Provide the [x, y] coordinate of the cell's center where the given text is located.  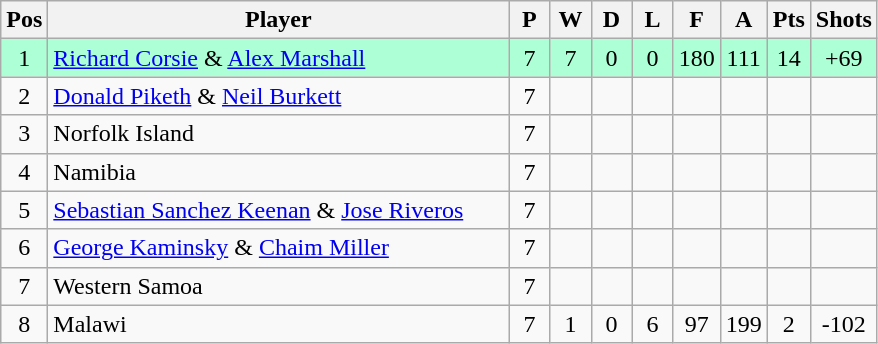
Sebastian Sanchez Keenan & Jose Riveros [278, 210]
D [612, 20]
Pts [788, 20]
L [652, 20]
+69 [844, 58]
Western Samoa [278, 286]
-102 [844, 324]
111 [744, 58]
Donald Piketh & Neil Burkett [278, 96]
4 [24, 172]
Shots [844, 20]
8 [24, 324]
Namibia [278, 172]
Pos [24, 20]
5 [24, 210]
Malawi [278, 324]
A [744, 20]
3 [24, 134]
Richard Corsie & Alex Marshall [278, 58]
P [530, 20]
Norfolk Island [278, 134]
George Kaminsky & Chaim Miller [278, 248]
180 [696, 58]
14 [788, 58]
W [570, 20]
97 [696, 324]
199 [744, 324]
Player [278, 20]
F [696, 20]
